Provide the [X, Y] coordinate of the cell's center where the given text is located.  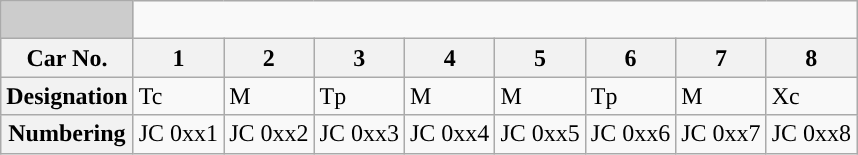
4 [449, 58]
JC 0xx2 [269, 134]
JC 0xx3 [359, 134]
7 [721, 58]
Tc [178, 96]
JC 0xx7 [721, 134]
1 [178, 58]
5 [540, 58]
JC 0xx6 [630, 134]
2 [269, 58]
6 [630, 58]
Numbering [67, 134]
Xc [811, 96]
JC 0xx4 [449, 134]
JC 0xx5 [540, 134]
Designation [67, 96]
3 [359, 58]
JC 0xx8 [811, 134]
JC 0xx1 [178, 134]
8 [811, 58]
Car No. [67, 58]
